Capture the cell that displays the provided text and extract its (x, y) central coordinate. 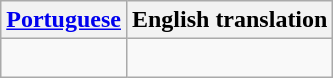
Portuguese (64, 20)
English translation (229, 20)
